Identify which cell holds the provided text, then report its (x, y) central coordinate. 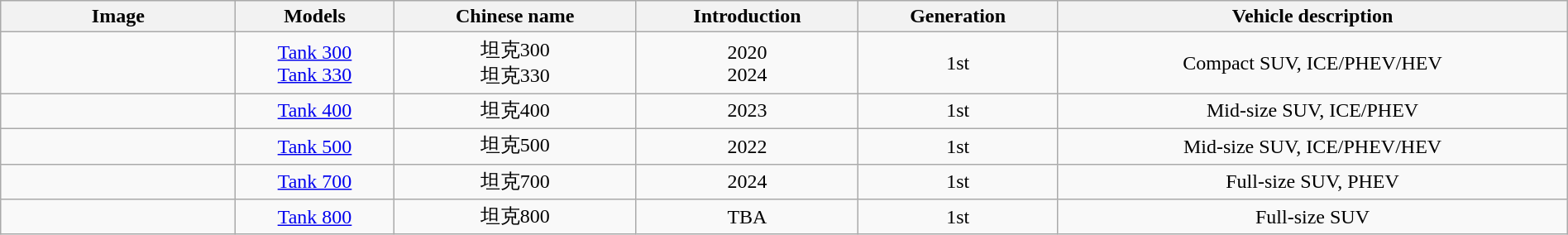
Full-size SUV (1312, 217)
坦克400 (514, 111)
坦克500 (514, 146)
Mid-size SUV, ICE/PHEV (1312, 111)
坦克300坦克330 (514, 63)
Tank 800 (314, 217)
Vehicle description (1312, 17)
Image (118, 17)
Compact SUV, ICE/PHEV/HEV (1312, 63)
Generation (958, 17)
Tank 400 (314, 111)
2022 (747, 146)
坦克700 (514, 182)
2023 (747, 111)
Chinese name (514, 17)
TBA (747, 217)
Models (314, 17)
Introduction (747, 17)
20202024 (747, 63)
Tank 500 (314, 146)
Tank 700 (314, 182)
2024 (747, 182)
Mid-size SUV, ICE/PHEV/HEV (1312, 146)
Full-size SUV, PHEV (1312, 182)
坦克800 (514, 217)
Tank 300Tank 330 (314, 63)
